Find where the given text appears and provide that cell's center as [x, y] coordinate. 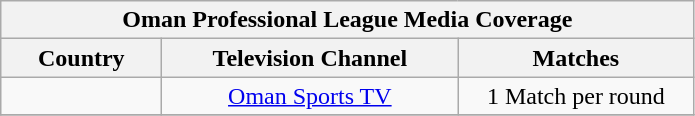
Matches [576, 58]
1 Match per round [576, 96]
Oman Sports TV [310, 96]
Oman Professional League Media Coverage [348, 20]
Television Channel [310, 58]
Country [82, 58]
